Provide the [x, y] coordinate of the cell's center where the given text is located.  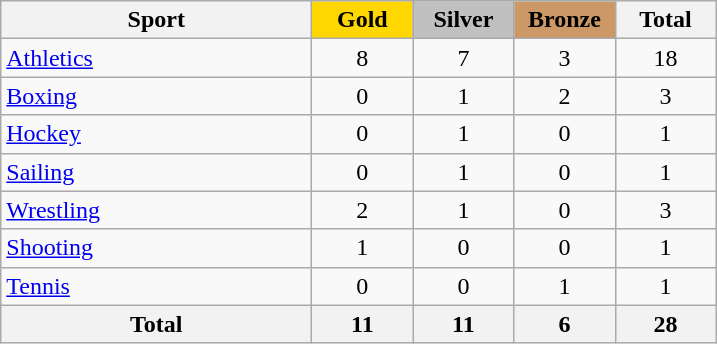
Shooting [156, 248]
6 [564, 324]
Bronze [564, 20]
Hockey [156, 134]
Silver [464, 20]
8 [362, 58]
18 [666, 58]
Gold [362, 20]
Athletics [156, 58]
Sailing [156, 172]
7 [464, 58]
Boxing [156, 96]
Sport [156, 20]
Wrestling [156, 210]
28 [666, 324]
Tennis [156, 286]
